Scan for the cell matching the given text and deliver its [x, y] coordinate at center. 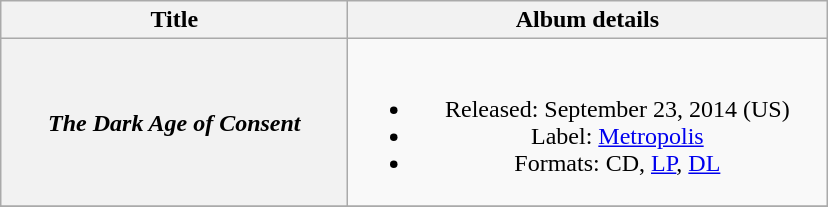
Title [174, 20]
Album details [588, 20]
Released: September 23, 2014 (US)Label: MetropolisFormats: CD, LP, DL [588, 122]
The Dark Age of Consent [174, 122]
